Pinpoint the cell where the given text exists, returning its (x, y) midpoint coordinate. 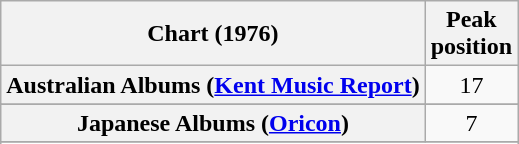
7 (471, 123)
17 (471, 85)
Australian Albums (Kent Music Report) (213, 85)
Chart (1976) (213, 34)
Peakposition (471, 34)
Japanese Albums (Oricon) (213, 123)
